Capture the cell that displays the provided text and extract its (x, y) central coordinate. 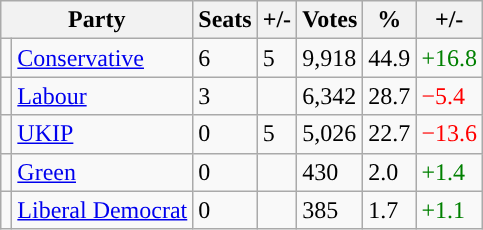
−5.4 (450, 96)
3 (225, 96)
44.9 (390, 58)
Liberal Democrat (102, 210)
Green (102, 172)
6,342 (330, 96)
2.0 (390, 172)
Conservative (102, 58)
1.7 (390, 210)
6 (225, 58)
Party (97, 20)
5,026 (330, 134)
Votes (330, 20)
+16.8 (450, 58)
385 (330, 210)
UKIP (102, 134)
Seats (225, 20)
22.7 (390, 134)
+1.1 (450, 210)
Labour (102, 96)
+1.4 (450, 172)
9,918 (330, 58)
−13.6 (450, 134)
430 (330, 172)
% (390, 20)
28.7 (390, 96)
